Identify which cell holds the provided text, then report its (x, y) central coordinate. 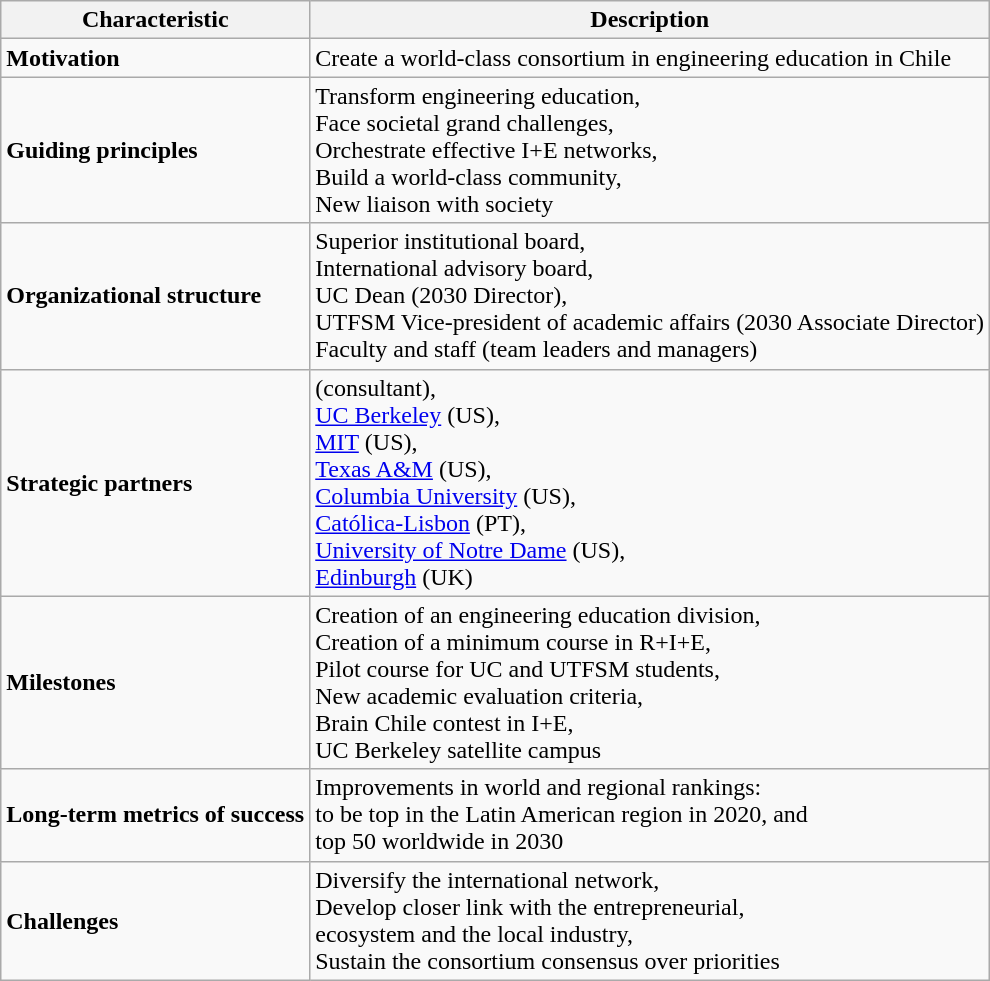
Guiding principles (156, 150)
Characteristic (156, 20)
(consultant),UC Berkeley (US),MIT (US),Texas A&M (US),Columbia University (US),Católica-Lisbon (PT),University of Notre Dame (US),Edinburgh (UK) (650, 482)
Create a world-class consortium in engineering education in Chile (650, 58)
Motivation (156, 58)
Description (650, 20)
Strategic partners (156, 482)
Milestones (156, 682)
Long-term metrics of success (156, 815)
Challenges (156, 920)
Improvements in world and regional rankings: to be top in the Latin American region in 2020, and top 50 worldwide in 2030 (650, 815)
Organizational structure (156, 296)
